From the cell containing the given text, extract its center point as [X, Y] coordinate. 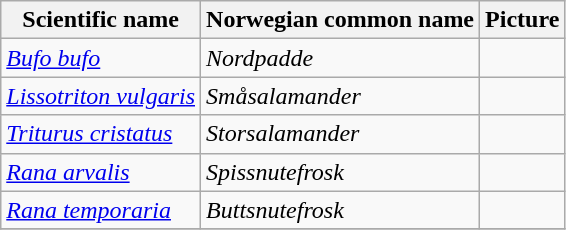
Buttsnutefrosk [340, 210]
Rana arvalis [101, 172]
Bufo bufo [101, 58]
Småsalamander [340, 96]
Nordpadde [340, 58]
Rana temporaria [101, 210]
Triturus cristatus [101, 134]
Lissotriton vulgaris [101, 96]
Picture [522, 20]
Norwegian common name [340, 20]
Storsalamander [340, 134]
Spissnutefrosk [340, 172]
Scientific name [101, 20]
